Provide the [X, Y] coordinate of the cell's center where the given text is located.  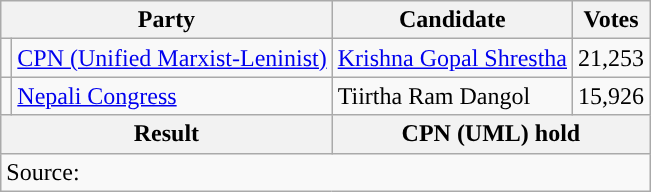
CPN (Unified Marxist-Leninist) [172, 58]
21,253 [612, 58]
Nepali Congress [172, 96]
Candidate [452, 20]
Tiirtha Ram Dangol [452, 96]
Result [166, 134]
CPN (UML) hold [490, 134]
15,926 [612, 96]
Source: [326, 172]
Party [166, 20]
Votes [612, 20]
Krishna Gopal Shrestha [452, 58]
